Return the (x, y) coordinate for the center point of the cell that contains the specified text.  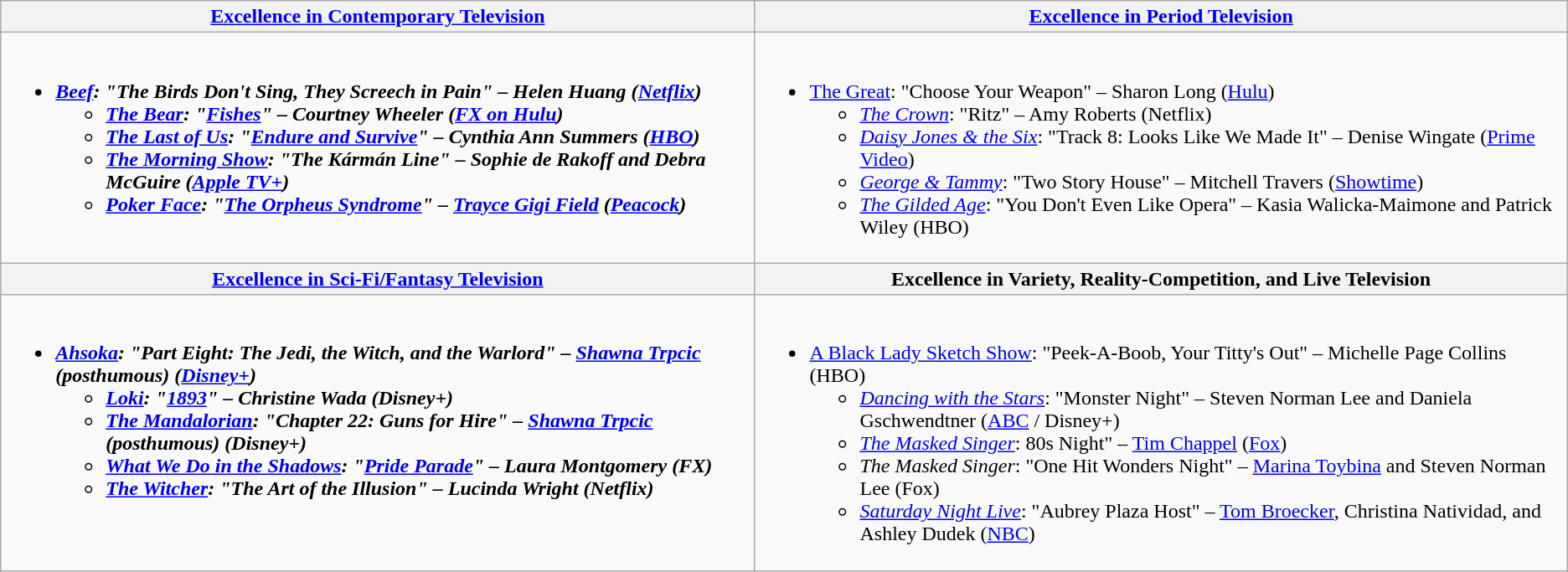
Excellence in Variety, Reality-Competition, and Live Television (1161, 279)
Excellence in Contemporary Television (378, 17)
Excellence in Sci-Fi/Fantasy Television (378, 279)
Excellence in Period Television (1161, 17)
